Extract the (X, Y) coordinate from the center of the cell holding the provided text.  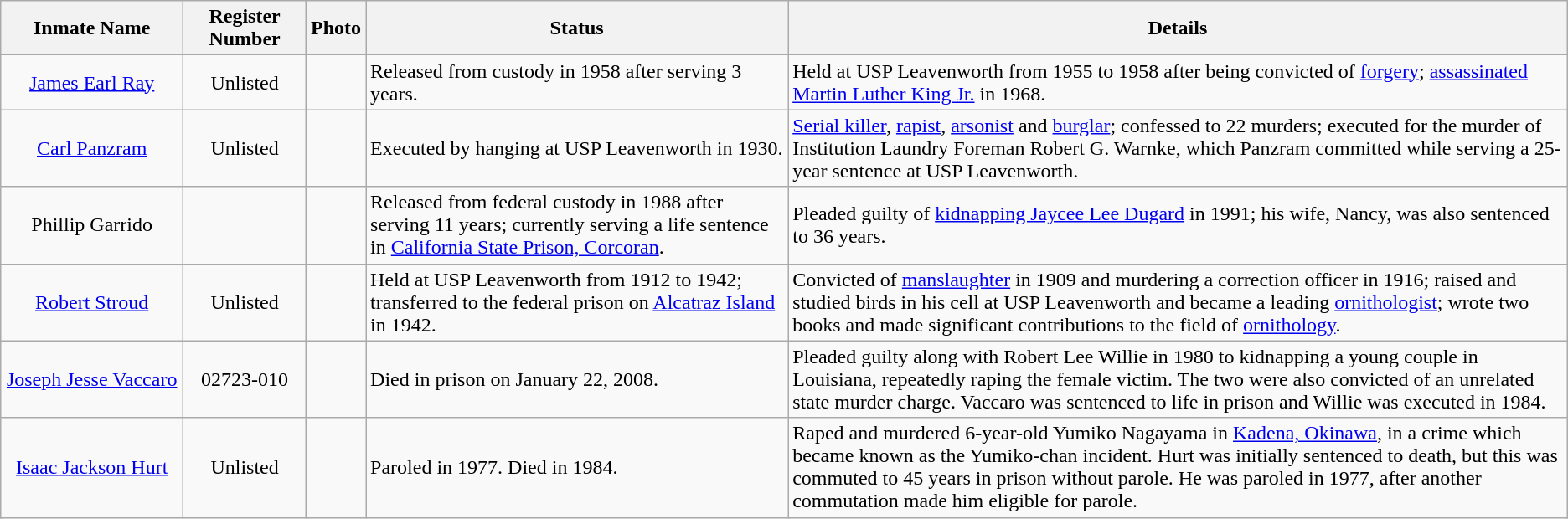
Joseph Jesse Vaccaro (92, 379)
Robert Stroud (92, 302)
Released from custody in 1958 after serving 3 years. (577, 82)
Details (1178, 28)
Register Number (245, 28)
Executed by hanging at USP Leavenworth in 1930. (577, 148)
Isaac Jackson Hurt (92, 467)
James Earl Ray (92, 82)
Inmate Name (92, 28)
Carl Panzram (92, 148)
Released from federal custody in 1988 after serving 11 years; currently serving a life sentence in California State Prison, Corcoran. (577, 225)
Died in prison on January 22, 2008. (577, 379)
Pleaded guilty of kidnapping Jaycee Lee Dugard in 1991; his wife, Nancy, was also sentenced to 36 years. (1178, 225)
Status (577, 28)
Held at USP Leavenworth from 1912 to 1942; transferred to the federal prison on Alcatraz Island in 1942. (577, 302)
Held at USP Leavenworth from 1955 to 1958 after being convicted of forgery; assassinated Martin Luther King Jr. in 1968. (1178, 82)
Phillip Garrido (92, 225)
02723-010 (245, 379)
Paroled in 1977. Died in 1984. (577, 467)
Photo (337, 28)
